Pinpoint the cell where the given text exists, returning its [X, Y] midpoint coordinate. 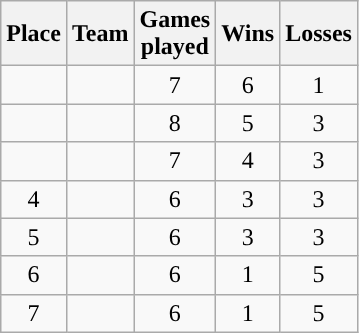
Place [34, 34]
Team [100, 34]
8 [175, 123]
Wins [248, 34]
Losses [319, 34]
Gamesplayed [175, 34]
